Pinpoint the cell where the given text exists, returning its (X, Y) midpoint coordinate. 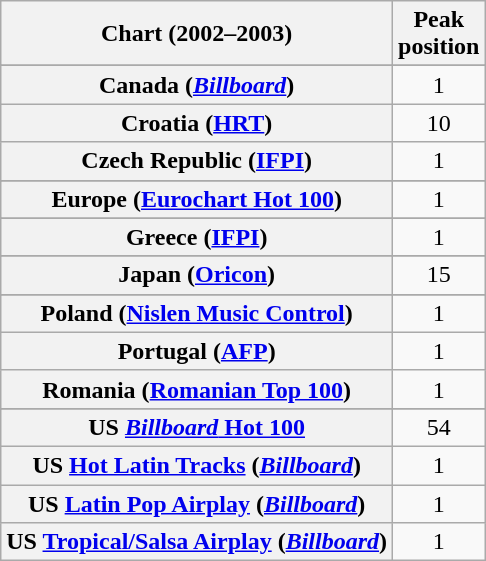
Peakposition (439, 34)
Croatia (HRT) (197, 123)
54 (439, 427)
US Billboard Hot 100 (197, 427)
Chart (2002–2003) (197, 34)
US Latin Pop Airplay (Billboard) (197, 503)
Portugal (AFP) (197, 351)
US Tropical/Salsa Airplay (Billboard) (197, 542)
Poland (Nislen Music Control) (197, 313)
Europe (Eurochart Hot 100) (197, 199)
Czech Republic (IFPI) (197, 161)
Romania (Romanian Top 100) (197, 389)
Canada (Billboard) (197, 85)
15 (439, 275)
Greece (IFPI) (197, 237)
Japan (Oricon) (197, 275)
US Hot Latin Tracks (Billboard) (197, 465)
10 (439, 123)
